Determine the [x, y] coordinate at the center of the cell enclosing the given text.  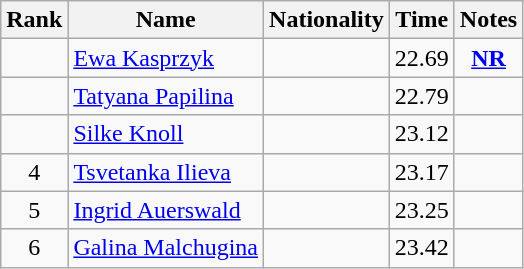
Nationality [327, 20]
Notes [488, 20]
23.42 [422, 248]
Galina Malchugina [166, 248]
4 [34, 172]
22.69 [422, 58]
Tatyana Papilina [166, 96]
Ingrid Auerswald [166, 210]
23.25 [422, 210]
Tsvetanka Ilieva [166, 172]
5 [34, 210]
Ewa Kasprzyk [166, 58]
22.79 [422, 96]
NR [488, 58]
6 [34, 248]
Time [422, 20]
23.12 [422, 134]
23.17 [422, 172]
Name [166, 20]
Silke Knoll [166, 134]
Rank [34, 20]
